Find where the given text appears and provide that cell's center as (x, y) coordinate. 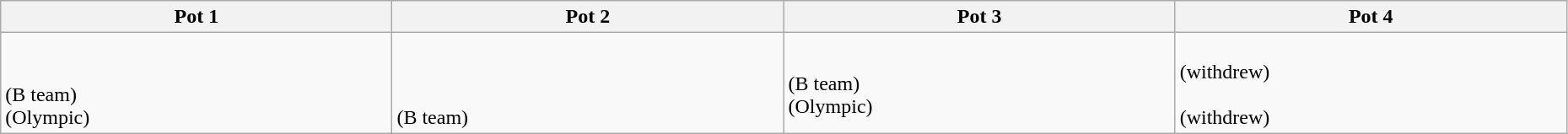
Pot 4 (1371, 17)
Pot 3 (979, 17)
(withdrew) (withdrew) (1371, 83)
Pot 1 (197, 17)
Pot 2 (588, 17)
(B team) (588, 83)
